Identify which cell holds the provided text, then report its (x, y) central coordinate. 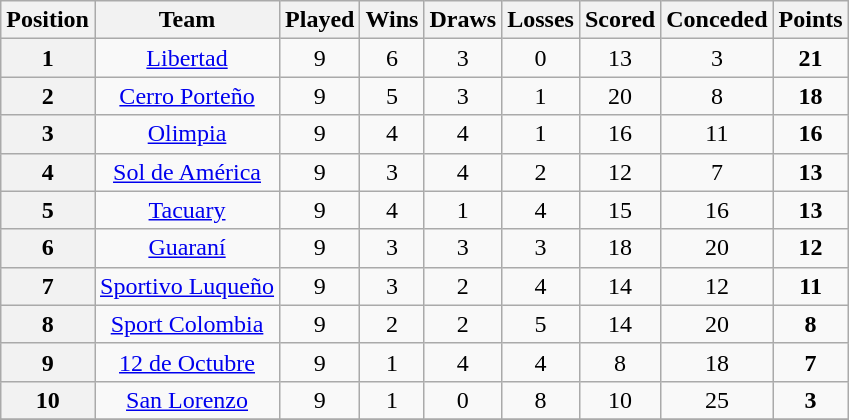
Scored (620, 20)
Sport Colombia (186, 324)
Points (810, 20)
12 de Octubre (186, 362)
Wins (392, 20)
Guaraní (186, 248)
Sol de América (186, 172)
Draws (463, 20)
Team (186, 20)
25 (717, 400)
Conceded (717, 20)
Sportivo Luqueño (186, 286)
Losses (541, 20)
Position (48, 20)
Cerro Porteño (186, 96)
Played (320, 20)
15 (620, 210)
21 (810, 58)
Tacuary (186, 210)
Olimpia (186, 134)
San Lorenzo (186, 400)
Libertad (186, 58)
